From the cell containing the given text, extract its center point as (X, Y) coordinate. 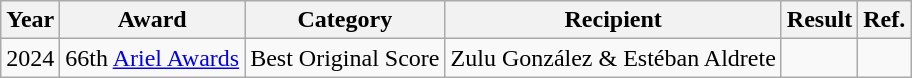
Category (345, 20)
66th Ariel Awards (152, 58)
Year (30, 20)
Ref. (884, 20)
2024 (30, 58)
Award (152, 20)
Recipient (613, 20)
Best Original Score (345, 58)
Zulu González & Estéban Aldrete (613, 58)
Result (819, 20)
